Identify which cell holds the provided text, then report its [x, y] central coordinate. 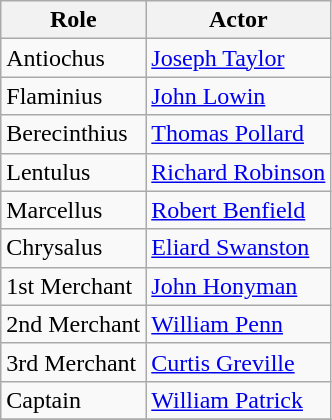
Actor [238, 20]
William Patrick [238, 400]
John Honyman [238, 286]
Eliard Swanston [238, 248]
Curtis Greville [238, 362]
John Lowin [238, 96]
Thomas Pollard [238, 134]
Marcellus [74, 210]
Richard Robinson [238, 172]
Chrysalus [74, 248]
Flaminius [74, 96]
Berecinthius [74, 134]
3rd Merchant [74, 362]
1st Merchant [74, 286]
2nd Merchant [74, 324]
Lentulus [74, 172]
Joseph Taylor [238, 58]
Captain [74, 400]
Antiochus [74, 58]
Robert Benfield [238, 210]
William Penn [238, 324]
Role [74, 20]
